Provide the [X, Y] coordinate of the cell's center where the given text is located.  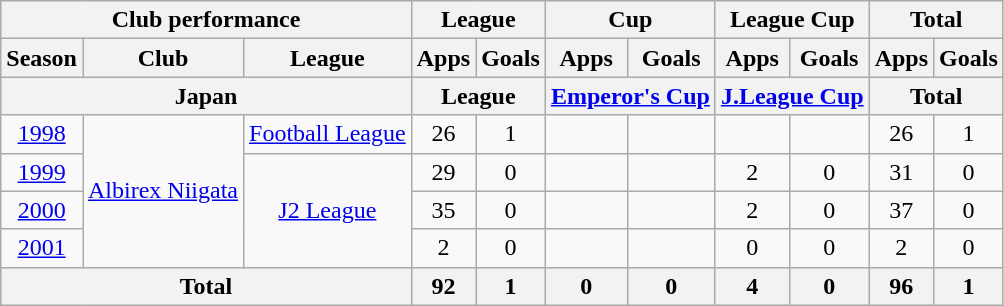
Football League [328, 134]
Club [162, 58]
Cup [630, 20]
Club performance [206, 20]
92 [443, 286]
1999 [42, 172]
96 [901, 286]
1998 [42, 134]
29 [443, 172]
2001 [42, 248]
Japan [206, 96]
J.League Cup [792, 96]
35 [443, 210]
League Cup [792, 20]
31 [901, 172]
Season [42, 58]
J2 League [328, 210]
Albirex Niigata [162, 191]
37 [901, 210]
Emperor's Cup [630, 96]
4 [752, 286]
2000 [42, 210]
